Pinpoint the cell where the given text exists, returning its (x, y) midpoint coordinate. 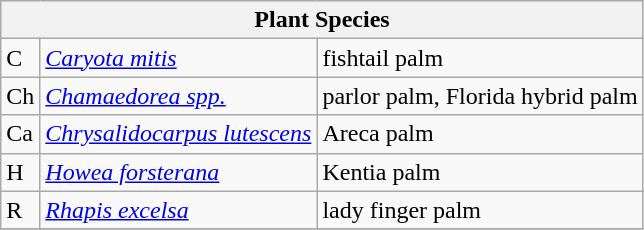
Rhapis excelsa (178, 210)
H (20, 172)
Plant Species (322, 20)
C (20, 58)
fishtail palm (480, 58)
Ca (20, 134)
Howea forsterana (178, 172)
Caryota mitis (178, 58)
Chrysalidocarpus lutescens (178, 134)
parlor palm, Florida hybrid palm (480, 96)
Areca palm (480, 134)
R (20, 210)
Kentia palm (480, 172)
Chamaedorea spp. (178, 96)
Ch (20, 96)
lady finger palm (480, 210)
